Scan for the cell matching the given text and deliver its (X, Y) coordinate at center. 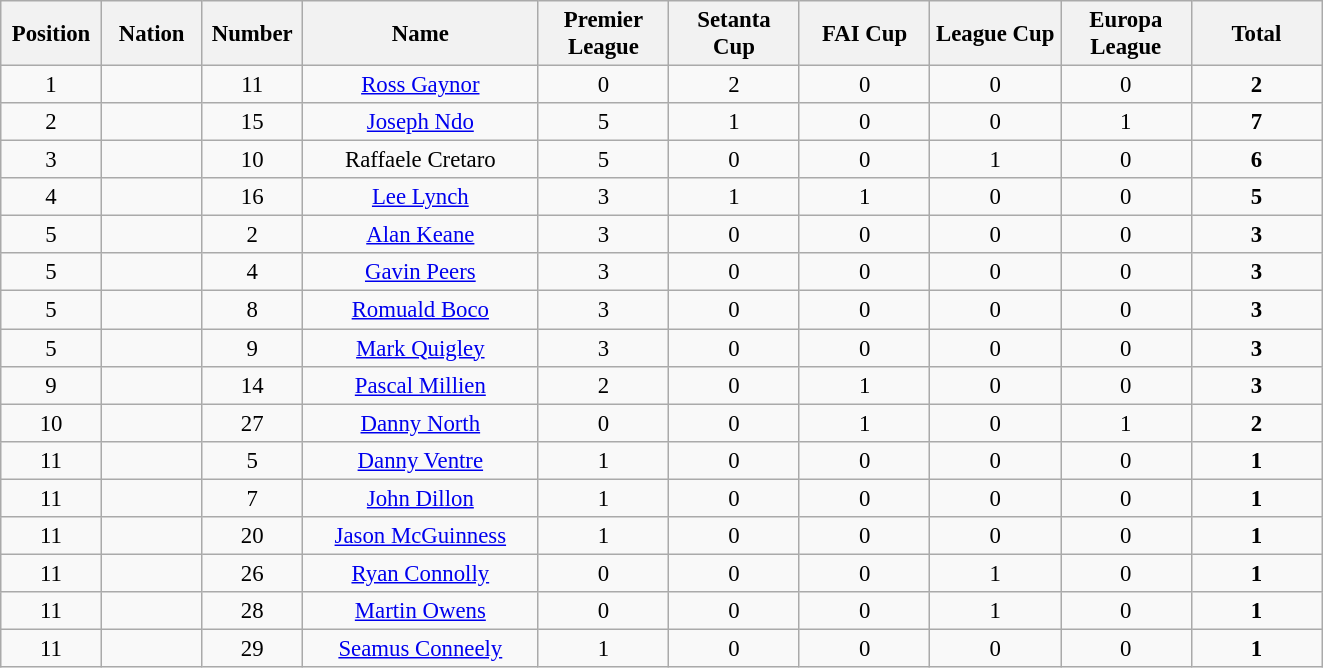
Setanta Cup (734, 34)
Ross Gaynor (421, 85)
Seamus Conneely (421, 648)
Joseph Ndo (421, 122)
Nation (152, 34)
Raffaele Cretaro (421, 160)
Mark Quigley (421, 348)
27 (252, 423)
Europa League (1126, 34)
John Dillon (421, 498)
Alan Keane (421, 235)
14 (252, 385)
8 (252, 310)
Danny North (421, 423)
Position (52, 34)
20 (252, 536)
26 (252, 573)
FAI Cup (864, 34)
Martin Owens (421, 611)
Ryan Connolly (421, 573)
Danny Ventre (421, 460)
Jason McGuinness (421, 536)
Romuald Boco (421, 310)
Lee Lynch (421, 197)
29 (252, 648)
Number (252, 34)
League Cup (996, 34)
Name (421, 34)
Total (1256, 34)
15 (252, 122)
16 (252, 197)
6 (1256, 160)
28 (252, 611)
Pascal Millien (421, 385)
Gavin Peers (421, 273)
Premier League (604, 34)
